Pinpoint the cell where the given text exists, returning its (X, Y) midpoint coordinate. 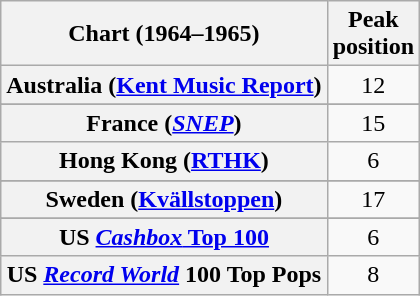
Hong Kong (RTHK) (164, 161)
17 (373, 199)
Peakposition (373, 34)
15 (373, 123)
US Cashbox Top 100 (164, 237)
Australia (Kent Music Report) (164, 85)
12 (373, 85)
US Record World 100 Top Pops (164, 275)
Sweden (Kvällstoppen) (164, 199)
France (SNEP) (164, 123)
Chart (1964–1965) (164, 34)
8 (373, 275)
